Identify which cell holds the provided text, then report its [X, Y] central coordinate. 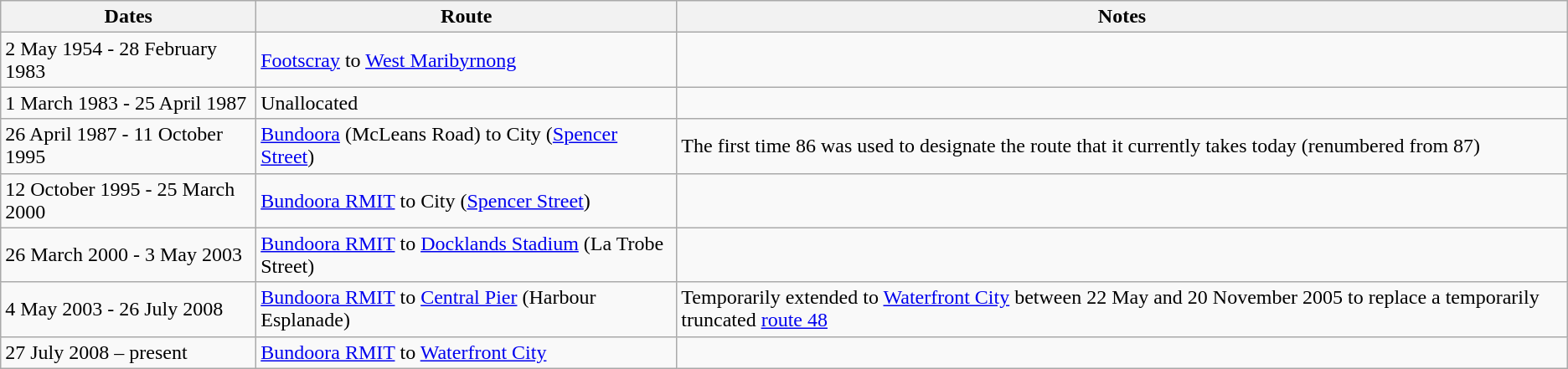
1 March 1983 - 25 April 1987 [129, 103]
Unallocated [467, 103]
27 July 2008 – present [129, 352]
2 May 1954 - 28 February 1983 [129, 60]
Bundoora RMIT to City (Spencer Street) [467, 201]
Footscray to West Maribyrnong [467, 60]
Temporarily extended to Waterfront City between 22 May and 20 November 2005 to replace a temporarily truncated route 48 [1122, 310]
26 April 1987 - 11 October 1995 [129, 146]
Route [467, 17]
Bundoora RMIT to Waterfront City [467, 352]
Bundoora RMIT to Central Pier (Harbour Esplanade) [467, 310]
12 October 1995 - 25 March 2000 [129, 201]
Bundoora RMIT to Docklands Stadium (La Trobe Street) [467, 254]
4 May 2003 - 26 July 2008 [129, 310]
Notes [1122, 17]
26 March 2000 - 3 May 2003 [129, 254]
The first time 86 was used to designate the route that it currently takes today (renumbered from 87) [1122, 146]
Bundoora (McLeans Road) to City (Spencer Street) [467, 146]
Dates [129, 17]
